Provide the (x, y) coordinate of the cell's center where the given text is located.  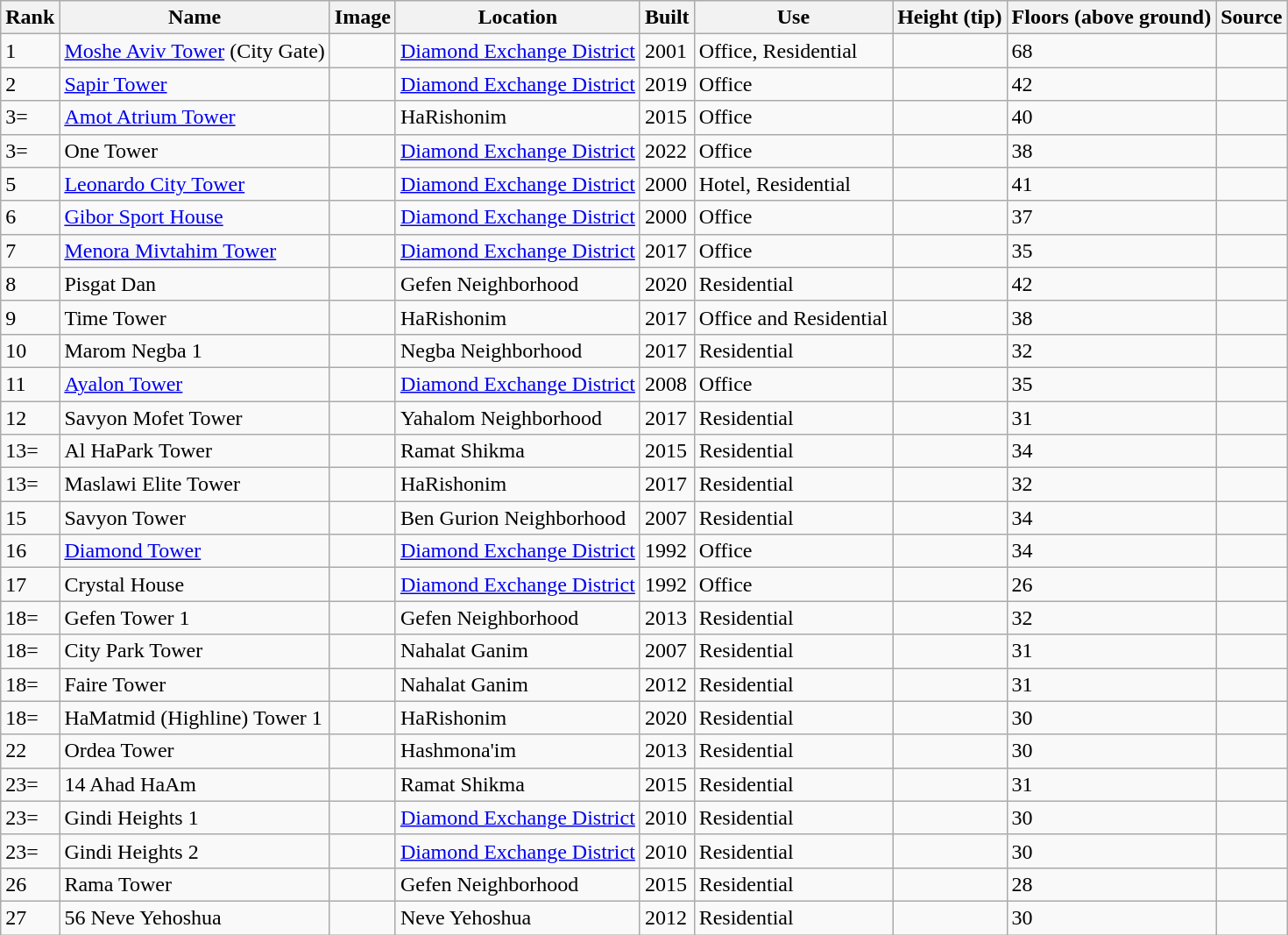
HaMatmid (Highline) Tower 1 (195, 718)
Floors (above ground) (1111, 18)
56 Neve Yehoshua (195, 917)
Neve Yehoshua (517, 917)
Gefen Tower 1 (195, 618)
Location (517, 18)
7 (30, 251)
Ayalon Tower (195, 384)
Menora Mivtahim Tower (195, 251)
Diamond Tower (195, 551)
Moshe Aviv Tower (City Gate) (195, 51)
Gindi Heights 2 (195, 851)
Office, Residential (794, 51)
Pisgat Dan (195, 284)
12 (30, 418)
Marom Negba 1 (195, 351)
2001 (667, 51)
Leonardo City Tower (195, 184)
17 (30, 584)
Ordea Tower (195, 751)
2 (30, 84)
Yahalom Neighborhood (517, 418)
Ben Gurion Neighborhood (517, 518)
Savyon Tower (195, 518)
Rama Tower (195, 884)
68 (1111, 51)
40 (1111, 117)
41 (1111, 184)
One Tower (195, 151)
Amot Atrium Tower (195, 117)
37 (1111, 217)
Height (tip) (950, 18)
City Park Tower (195, 651)
5 (30, 184)
1 (30, 51)
Sapir Tower (195, 84)
6 (30, 217)
Crystal House (195, 584)
Hashmona'im (517, 751)
15 (30, 518)
9 (30, 317)
28 (1111, 884)
Hotel, Residential (794, 184)
Office and Residential (794, 317)
Savyon Mofet Tower (195, 418)
11 (30, 384)
Built (667, 18)
8 (30, 284)
Faire Tower (195, 684)
16 (30, 551)
27 (30, 917)
2022 (667, 151)
Source (1251, 18)
Image (363, 18)
Time Tower (195, 317)
Al HaPark Tower (195, 451)
Gindi Heights 1 (195, 818)
2019 (667, 84)
Maslawi Elite Tower (195, 485)
10 (30, 351)
22 (30, 751)
Name (195, 18)
14 Ahad HaAm (195, 784)
Rank (30, 18)
Negba Neighborhood (517, 351)
Use (794, 18)
2008 (667, 384)
Gibor Sport House (195, 217)
